Capture the cell that displays the provided text and extract its (x, y) central coordinate. 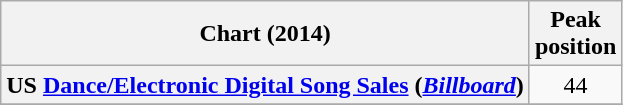
Peak position (575, 34)
US Dance/Electronic Digital Song Sales (Billboard) (266, 85)
44 (575, 85)
Chart (2014) (266, 34)
